Output the (X, Y) coordinate of the center of the cell containing the given text.  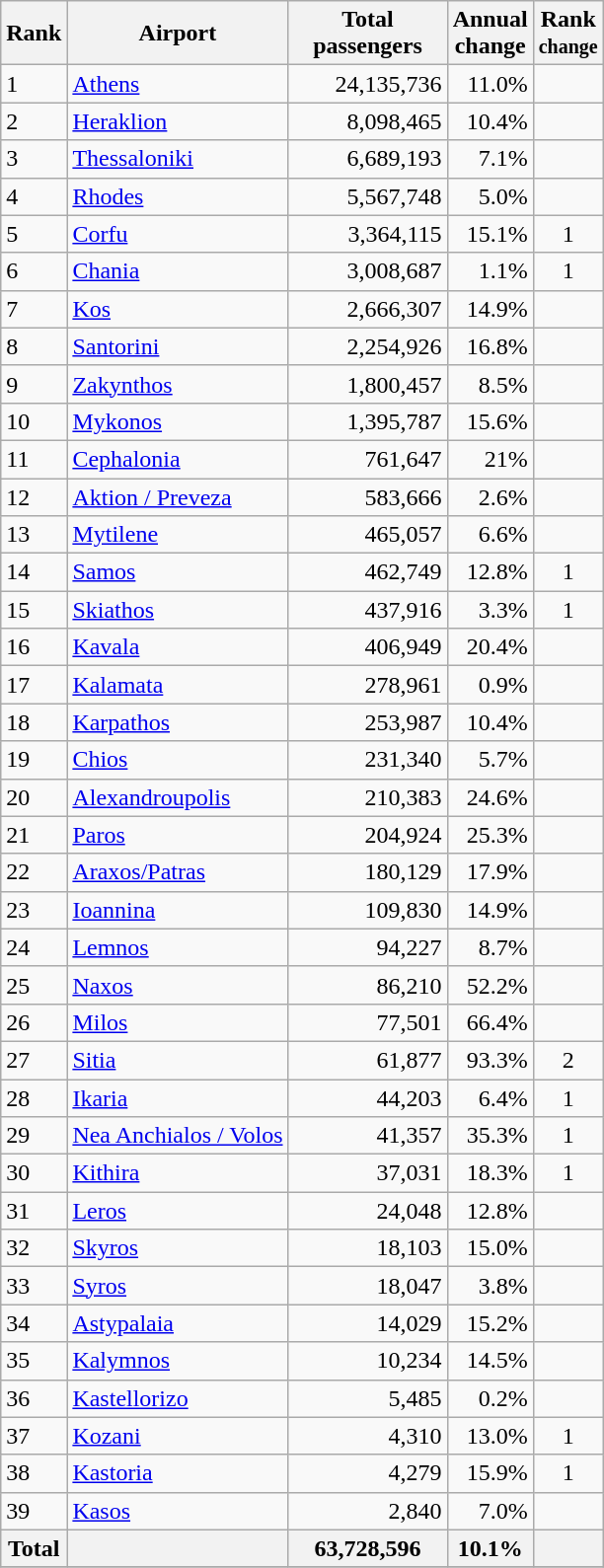
109,830 (367, 910)
6,689,193 (367, 159)
14.5% (490, 1361)
Rankchange (568, 34)
180,129 (367, 872)
29 (34, 1136)
28 (34, 1098)
86,210 (367, 985)
Skiathos (178, 610)
437,916 (367, 610)
7 (34, 309)
31 (34, 1211)
14,029 (367, 1323)
5 (34, 234)
23 (34, 910)
Skyros (178, 1248)
1,800,457 (367, 384)
18 (34, 722)
14 (34, 572)
462,749 (367, 572)
Paros (178, 835)
Mykonos (178, 421)
27 (34, 1060)
32 (34, 1248)
20 (34, 797)
15.0% (490, 1248)
3.8% (490, 1286)
Airport (178, 34)
34 (34, 1323)
Kastoria (178, 1473)
20.4% (490, 647)
16 (34, 647)
93.3% (490, 1060)
4,310 (367, 1436)
12 (34, 496)
4,279 (367, 1473)
6.4% (490, 1098)
4 (34, 196)
5,567,748 (367, 196)
41,357 (367, 1136)
17 (34, 685)
5.7% (490, 760)
0.9% (490, 685)
6 (34, 271)
39 (34, 1511)
Santorini (178, 346)
Kalymnos (178, 1361)
44,203 (367, 1098)
Cephalonia (178, 459)
25 (34, 985)
0.2% (490, 1398)
15.2% (490, 1323)
Milos (178, 1022)
Kasos (178, 1511)
3,008,687 (367, 271)
Heraklion (178, 121)
3.3% (490, 610)
Karpathos (178, 722)
77,501 (367, 1022)
94,227 (367, 947)
3,364,115 (367, 234)
Totalpassengers (367, 34)
9 (34, 384)
Araxos/Patras (178, 872)
1.1% (490, 271)
24 (34, 947)
16.8% (490, 346)
5,485 (367, 1398)
Sitia (178, 1060)
10 (34, 421)
30 (34, 1173)
Chania (178, 271)
8.7% (490, 947)
2,254,926 (367, 346)
761,647 (367, 459)
10,234 (367, 1361)
61,877 (367, 1060)
52.2% (490, 985)
7.1% (490, 159)
36 (34, 1398)
22 (34, 872)
13.0% (490, 1436)
5.0% (490, 196)
15.6% (490, 421)
Kavala (178, 647)
21% (490, 459)
19 (34, 760)
8 (34, 346)
Nea Anchialos / Volos (178, 1136)
2,666,307 (367, 309)
33 (34, 1286)
Naxos (178, 985)
35 (34, 1361)
25.3% (490, 835)
18,047 (367, 1286)
465,057 (367, 535)
18,103 (367, 1248)
11.0% (490, 84)
38 (34, 1473)
13 (34, 535)
231,340 (367, 760)
Syros (178, 1286)
35.3% (490, 1136)
17.9% (490, 872)
Mytilene (178, 535)
204,924 (367, 835)
Aktion / Preveza (178, 496)
21 (34, 835)
6.6% (490, 535)
37,031 (367, 1173)
210,383 (367, 797)
Leros (178, 1211)
Corfu (178, 234)
583,666 (367, 496)
Kozani (178, 1436)
26 (34, 1022)
Rank (34, 34)
Chios (178, 760)
10.1% (490, 1548)
11 (34, 459)
Total (34, 1548)
Kos (178, 309)
Kalamata (178, 685)
Samos (178, 572)
278,961 (367, 685)
24,135,736 (367, 84)
15.1% (490, 234)
Ikaria (178, 1098)
253,987 (367, 722)
Astypalaia (178, 1323)
18.3% (490, 1173)
2.6% (490, 496)
Thessaloniki (178, 159)
8.5% (490, 384)
15.9% (490, 1473)
37 (34, 1436)
24,048 (367, 1211)
2,840 (367, 1511)
Rhodes (178, 196)
24.6% (490, 797)
Athens (178, 84)
Zakynthos (178, 384)
63,728,596 (367, 1548)
Kithira (178, 1173)
406,949 (367, 647)
3 (34, 159)
8,098,465 (367, 121)
1,395,787 (367, 421)
7.0% (490, 1511)
Annualchange (490, 34)
15 (34, 610)
66.4% (490, 1022)
Ioannina (178, 910)
Lemnos (178, 947)
Kastellorizo (178, 1398)
Alexandroupolis (178, 797)
